Locate the cell with the specified text and output its [X, Y] center coordinate. 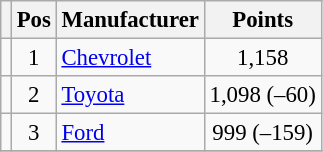
Toyota [130, 95]
Pos [34, 20]
Points [262, 20]
Chevrolet [130, 58]
1,158 [262, 58]
3 [34, 133]
1 [34, 58]
999 (–159) [262, 133]
2 [34, 95]
Manufacturer [130, 20]
Ford [130, 133]
1,098 (–60) [262, 95]
